Extract the [x, y] coordinate from the center of the cell holding the provided text.  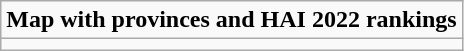
Map with provinces and HAI 2022 rankings [232, 20]
